Capture the cell that displays the provided text and extract its (X, Y) central coordinate. 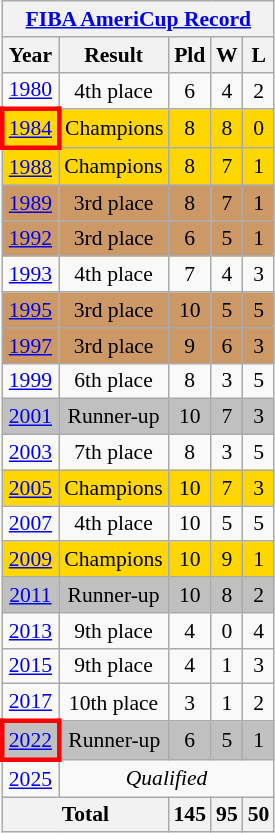
Year (30, 55)
1984 (30, 130)
2022 (30, 740)
Pld (190, 55)
95 (227, 815)
Result (114, 55)
2005 (30, 488)
10th place (114, 702)
2017 (30, 702)
2001 (30, 417)
Total (85, 815)
1995 (30, 310)
L (259, 55)
2011 (30, 595)
1988 (30, 166)
1992 (30, 239)
2025 (30, 778)
2007 (30, 524)
FIBA AmeriCup Record (138, 19)
W (227, 55)
1997 (30, 346)
Qualified (167, 778)
1993 (30, 275)
1980 (30, 90)
7th place (114, 453)
2015 (30, 666)
2003 (30, 453)
6th place (114, 381)
50 (259, 815)
145 (190, 815)
1989 (30, 203)
2013 (30, 631)
2009 (30, 560)
1999 (30, 381)
